From the cell containing the given text, extract its center point as [x, y] coordinate. 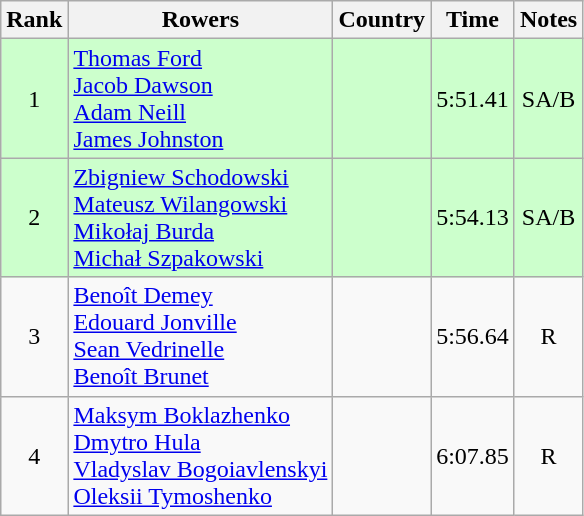
5:51.41 [473, 98]
Benoît DemeyEdouard JonvilleSean VedrinelleBenoît Brunet [200, 336]
5:56.64 [473, 336]
Country [382, 20]
Time [473, 20]
Maksym BoklazhenkoDmytro HulaVladyslav BogoiavlenskyiOleksii Tymoshenko [200, 456]
2 [34, 218]
1 [34, 98]
3 [34, 336]
6:07.85 [473, 456]
Zbigniew SchodowskiMateusz WilangowskiMikołaj BurdaMichał Szpakowski [200, 218]
Rank [34, 20]
5:54.13 [473, 218]
Thomas FordJacob DawsonAdam NeillJames Johnston [200, 98]
Notes [548, 20]
4 [34, 456]
Rowers [200, 20]
